Detect which cell encompasses the target text, then output its (X, Y) center coordinate. 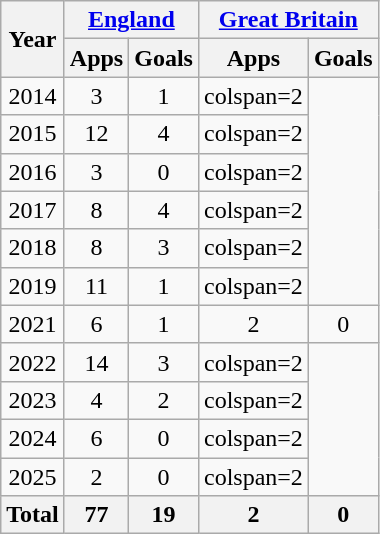
2021 (33, 324)
2015 (33, 134)
2025 (33, 477)
Year (33, 39)
Great Britain (288, 20)
14 (96, 362)
England (131, 20)
77 (96, 515)
11 (96, 286)
2023 (33, 400)
19 (164, 515)
2018 (33, 248)
2017 (33, 210)
12 (96, 134)
2022 (33, 362)
2016 (33, 172)
Total (33, 515)
2024 (33, 438)
2014 (33, 96)
2019 (33, 286)
